Detect which cell encompasses the target text, then output its (X, Y) center coordinate. 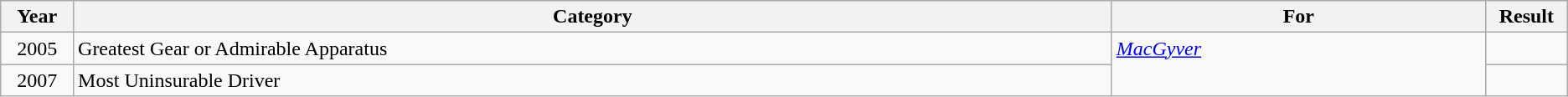
Most Uninsurable Driver (593, 80)
Greatest Gear or Admirable Apparatus (593, 48)
MacGyver (1298, 64)
2005 (37, 48)
Result (1526, 17)
Year (37, 17)
Category (593, 17)
For (1298, 17)
2007 (37, 80)
